Output the [x, y] coordinate of the center of the cell containing the given text.  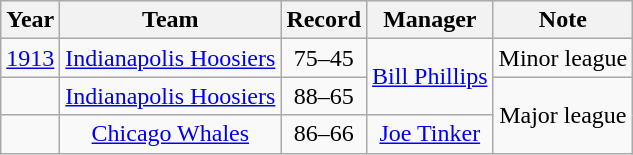
1913 [30, 58]
Minor league [563, 58]
Team [170, 20]
86–66 [324, 134]
Record [324, 20]
Bill Phillips [430, 77]
Manager [430, 20]
Year [30, 20]
Joe Tinker [430, 134]
88–65 [324, 96]
75–45 [324, 58]
Major league [563, 115]
Chicago Whales [170, 134]
Note [563, 20]
